Determine the [x, y] coordinate at the center of the cell enclosing the given text.  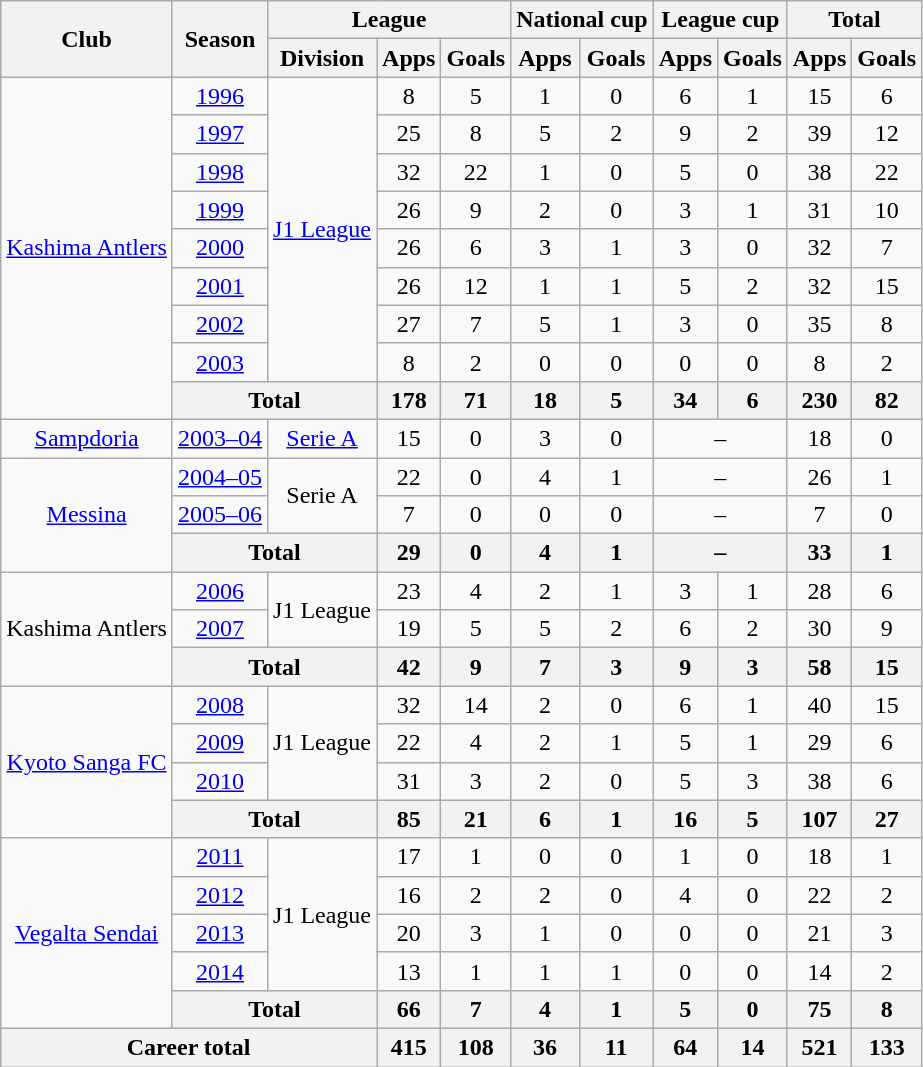
20 [409, 933]
League [390, 20]
10 [887, 210]
82 [887, 400]
Kyoto Sanga FC [87, 762]
42 [409, 667]
25 [409, 134]
Vegalta Sendai [87, 933]
66 [409, 1009]
Messina [87, 515]
2011 [220, 857]
108 [476, 1047]
521 [819, 1047]
2003 [220, 362]
35 [819, 324]
2008 [220, 705]
40 [819, 705]
2009 [220, 743]
Season [220, 39]
11 [616, 1047]
415 [409, 1047]
133 [887, 1047]
30 [819, 629]
Club [87, 39]
13 [409, 971]
2002 [220, 324]
23 [409, 591]
28 [819, 591]
2005–06 [220, 515]
39 [819, 134]
19 [409, 629]
2004–05 [220, 477]
2003–04 [220, 438]
1998 [220, 172]
2014 [220, 971]
75 [819, 1009]
2013 [220, 933]
36 [545, 1047]
178 [409, 400]
2001 [220, 286]
58 [819, 667]
Career total [189, 1047]
85 [409, 819]
230 [819, 400]
33 [819, 553]
64 [685, 1047]
1997 [220, 134]
107 [819, 819]
2010 [220, 781]
17 [409, 857]
2012 [220, 895]
71 [476, 400]
1996 [220, 96]
National cup [582, 20]
34 [685, 400]
Sampdoria [87, 438]
1999 [220, 210]
2007 [220, 629]
2006 [220, 591]
2000 [220, 248]
League cup [720, 20]
Division [322, 58]
